From the cell containing the given text, extract its center point as [X, Y] coordinate. 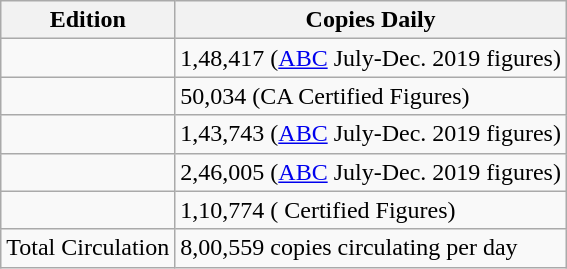
1,48,417 (ABC July-Dec. 2019 figures) [371, 58]
1,43,743 (ABC July-Dec. 2019 figures) [371, 134]
Total Circulation [88, 248]
Edition [88, 20]
50,034 (CA Certified Figures) [371, 96]
Copies Daily [371, 20]
1,10,774 ( Certified Figures) [371, 210]
8,00,559 copies circulating per day [371, 248]
2,46,005 (ABC July-Dec. 2019 figures) [371, 172]
